Extract the [X, Y] coordinate from the center of the cell holding the provided text.  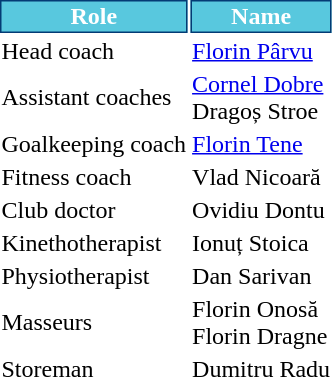
Name [262, 16]
Florin Onosă Florin Dragne [262, 322]
Club doctor [94, 210]
Ovidiu Dontu [262, 210]
Dan Sarivan [262, 276]
Fitness coach [94, 177]
Goalkeeping coach [94, 144]
Physiotherapist [94, 276]
Cornel Dobre Dragoș Stroe [262, 98]
Assistant coaches [94, 98]
Florin Pârvu [262, 51]
Masseurs [94, 322]
Head coach [94, 51]
Kinethotherapist [94, 243]
Role [94, 16]
Florin Tene [262, 144]
Ionuț Stoica [262, 243]
Vlad Nicoară [262, 177]
